Scan for the cell matching the given text and deliver its (X, Y) coordinate at center. 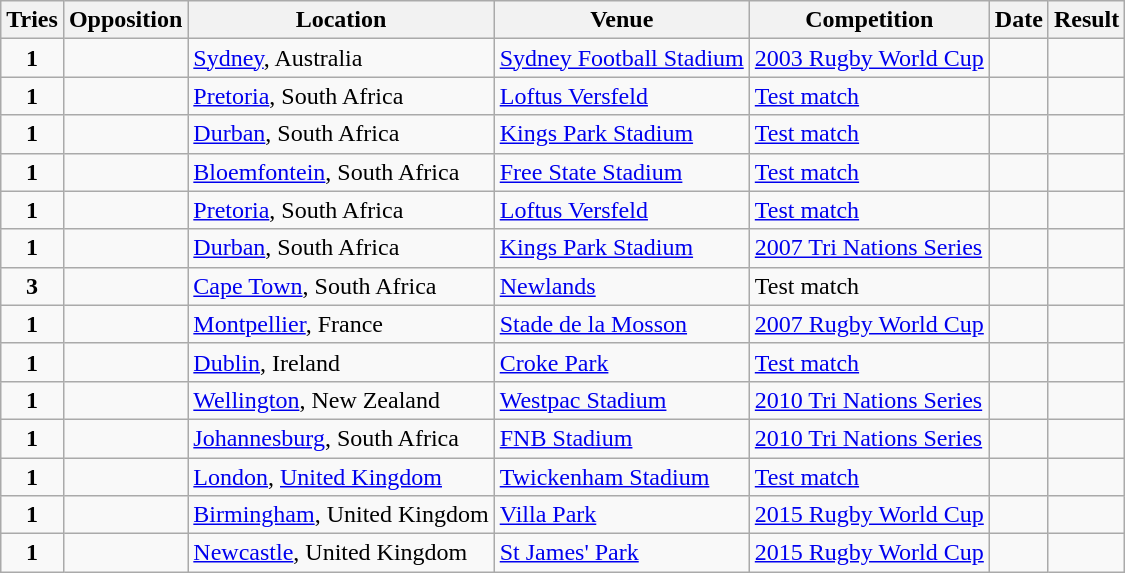
Result (1086, 20)
Competition (869, 20)
London, United Kingdom (341, 477)
Venue (622, 20)
Montpellier, France (341, 324)
Sydney, Australia (341, 58)
Location (341, 20)
Dublin, Ireland (341, 362)
3 (32, 286)
Birmingham, United Kingdom (341, 515)
Tries (32, 20)
Sydney Football Stadium (622, 58)
2007 Rugby World Cup (869, 324)
Villa Park (622, 515)
Opposition (125, 20)
Newlands (622, 286)
Newcastle, United Kingdom (341, 553)
Westpac Stadium (622, 400)
Wellington, New Zealand (341, 400)
2007 Tri Nations Series (869, 248)
Johannesburg, South Africa (341, 438)
Twickenham Stadium (622, 477)
FNB Stadium (622, 438)
Stade de la Mosson (622, 324)
Date (1018, 20)
Bloemfontein, South Africa (341, 172)
St James' Park (622, 553)
2003 Rugby World Cup (869, 58)
Cape Town, South Africa (341, 286)
Croke Park (622, 362)
Free State Stadium (622, 172)
